Provide the [X, Y] coordinate of the cell's center where the given text is located.  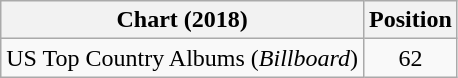
Chart (2018) [182, 20]
62 [411, 58]
US Top Country Albums (Billboard) [182, 58]
Position [411, 20]
